Determine the (x, y) coordinate at the center of the cell enclosing the given text.  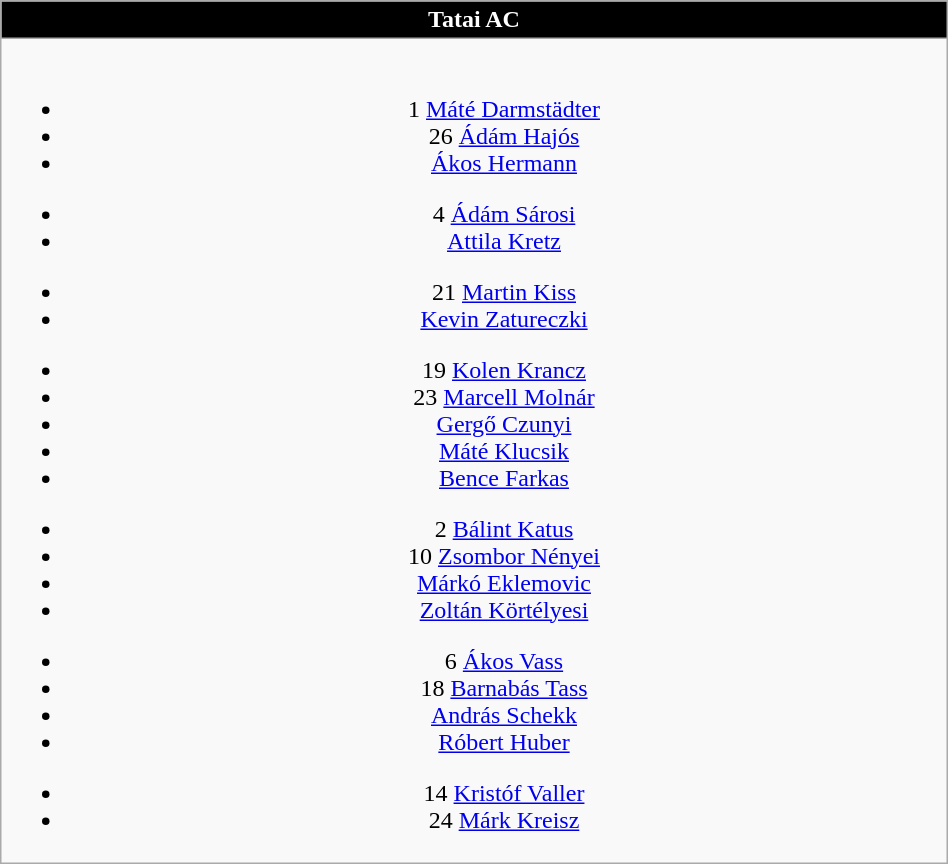
Tatai AC (474, 20)
